For the text-containing cell, return its midpoint in (X, Y) coordinate format. 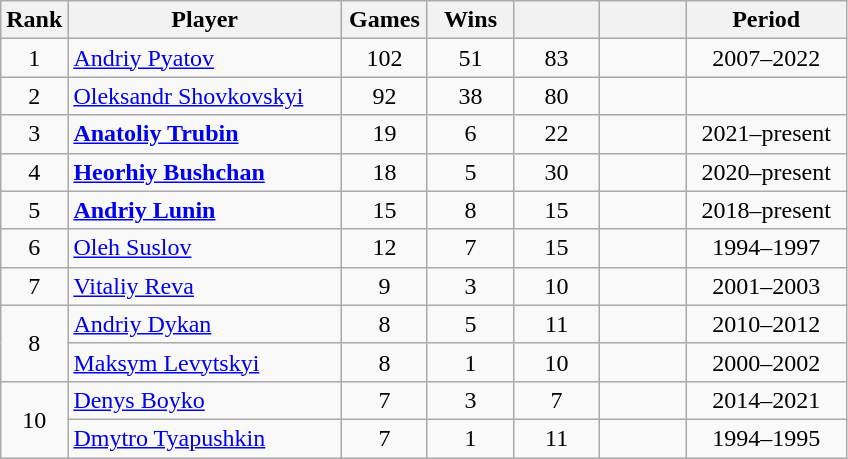
Wins (470, 20)
Oleksandr Shovkovskyi (205, 96)
Games (384, 20)
Rank (34, 20)
Andriy Lunin (205, 210)
83 (557, 58)
2 (34, 96)
22 (557, 134)
Heorhiy Bushchan (205, 172)
2020–present (766, 172)
Andriy Dykan (205, 324)
Andriy Pyatov (205, 58)
2014–2021 (766, 400)
51 (470, 58)
102 (384, 58)
2010–2012 (766, 324)
2001–2003 (766, 286)
18 (384, 172)
Player (205, 20)
38 (470, 96)
80 (557, 96)
12 (384, 248)
Dmytro Tyapushkin (205, 438)
9 (384, 286)
2000–2002 (766, 362)
1994–1997 (766, 248)
Denys Boyko (205, 400)
Period (766, 20)
30 (557, 172)
2021–present (766, 134)
2007–2022 (766, 58)
Anatoliy Trubin (205, 134)
Vitaliy Reva (205, 286)
Oleh Suslov (205, 248)
92 (384, 96)
Maksym Levytskyi (205, 362)
2018–present (766, 210)
1994–1995 (766, 438)
19 (384, 134)
4 (34, 172)
